Search for the cell housing the specified text and yield its (X, Y) center coordinate. 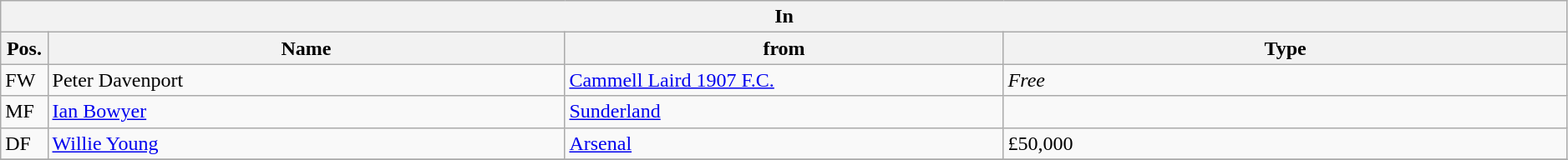
Peter Davenport (306, 80)
DF (24, 143)
Willie Young (306, 143)
Pos. (24, 48)
In (784, 17)
Type (1285, 48)
MF (24, 112)
FW (24, 80)
from (784, 48)
£50,000 (1285, 143)
Ian Bowyer (306, 112)
Arsenal (784, 143)
Free (1285, 80)
Name (306, 48)
Sunderland (784, 112)
Cammell Laird 1907 F.C. (784, 80)
